Scan for the cell matching the given text and deliver its (X, Y) coordinate at center. 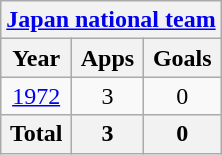
Goals (182, 58)
Japan national team (111, 20)
Total (36, 134)
Year (36, 58)
Apps (108, 58)
1972 (36, 96)
